Provide the (X, Y) coordinate of the cell's center where the given text is located.  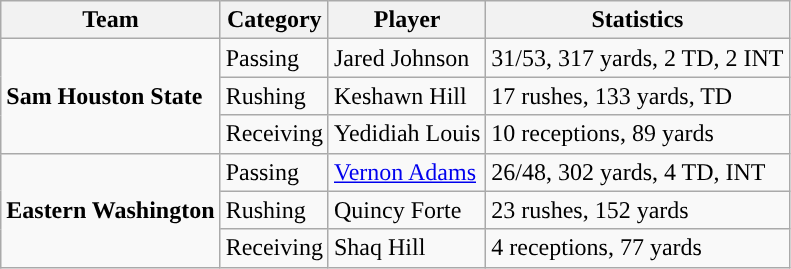
Eastern Washington (110, 210)
31/53, 317 yards, 2 TD, 2 INT (638, 58)
Quincy Forte (406, 210)
Shaq Hill (406, 248)
Team (110, 20)
Sam Houston State (110, 96)
26/48, 302 yards, 4 TD, INT (638, 172)
23 rushes, 152 yards (638, 210)
Category (274, 20)
Yedidiah Louis (406, 134)
Vernon Adams (406, 172)
17 rushes, 133 yards, TD (638, 96)
10 receptions, 89 yards (638, 134)
Jared Johnson (406, 58)
4 receptions, 77 yards (638, 248)
Statistics (638, 20)
Player (406, 20)
Keshawn Hill (406, 96)
